Identify which cell holds the provided text, then report its (x, y) central coordinate. 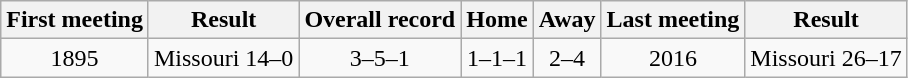
Overall record (380, 20)
Last meeting (673, 20)
1895 (75, 58)
Missouri 14–0 (223, 58)
First meeting (75, 20)
Home (497, 20)
3–5–1 (380, 58)
Missouri 26–17 (826, 58)
2016 (673, 58)
1–1–1 (497, 58)
Away (567, 20)
2–4 (567, 58)
